From the cell containing the given text, extract its center point as (x, y) coordinate. 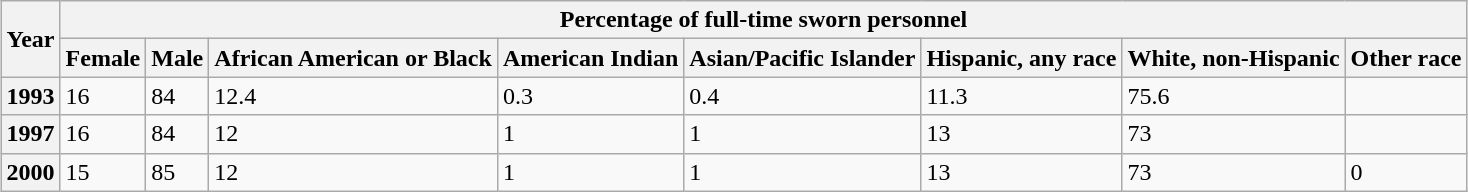
Female (103, 58)
0.4 (802, 96)
African American or Black (354, 58)
Asian/Pacific Islander (802, 58)
85 (178, 172)
15 (103, 172)
2000 (30, 172)
12.4 (354, 96)
1997 (30, 134)
Male (178, 58)
0.3 (590, 96)
11.3 (1022, 96)
1993 (30, 96)
White, non-Hispanic (1234, 58)
Percentage of full-time sworn personnel (764, 20)
Other race (1406, 58)
75.6 (1234, 96)
Year (30, 39)
American Indian (590, 58)
Hispanic, any race (1022, 58)
0 (1406, 172)
